Return [X, Y] of the center of cell containing provided text 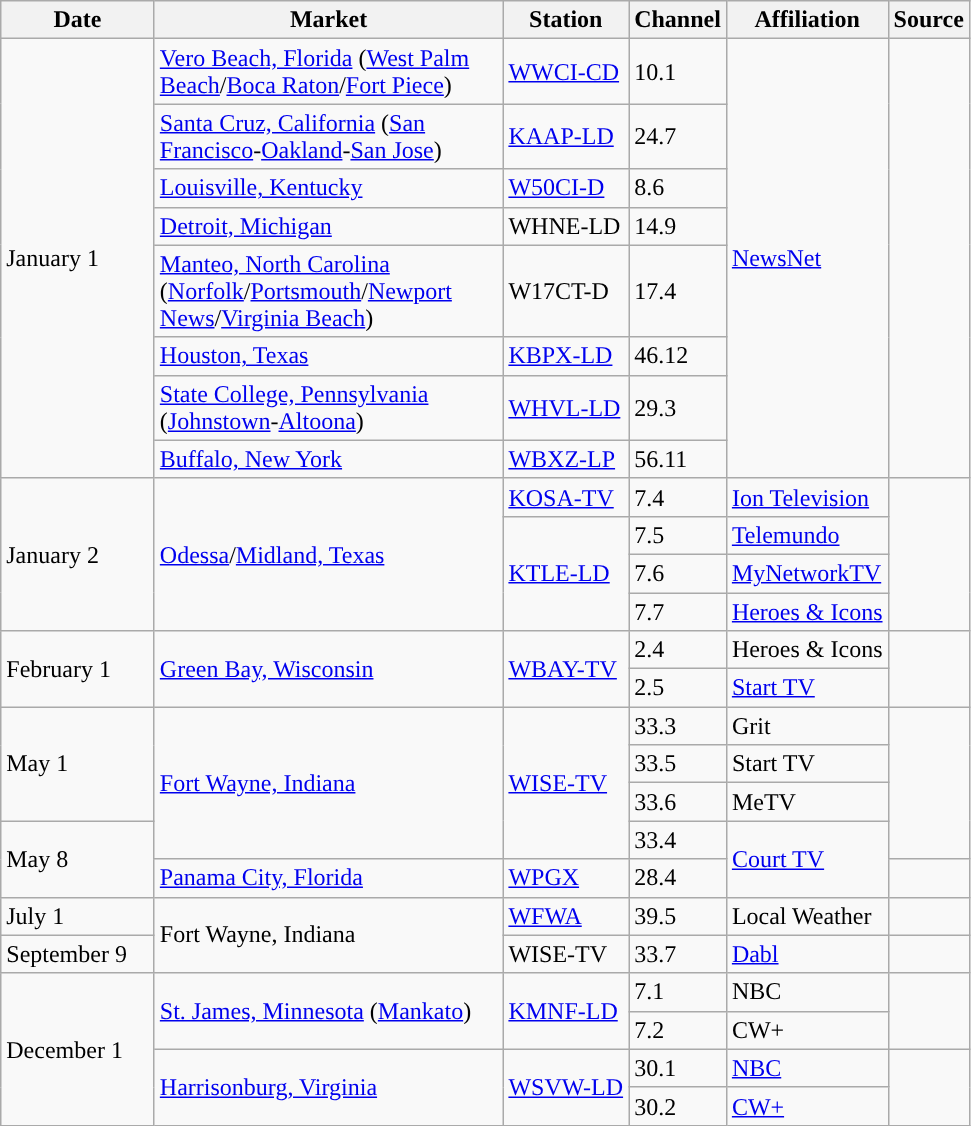
Odessa/Midland, Texas [328, 554]
2.4 [678, 650]
Vero Beach, Florida (West Palm Beach/Boca Raton/Fort Piece) [328, 72]
WHVL-LD [566, 408]
Channel [678, 20]
Market [328, 20]
14.9 [678, 226]
January 1 [78, 259]
State College, Pennsylvania (Johnstown-Altoona) [328, 408]
7.1 [678, 992]
24.7 [678, 136]
Station [566, 20]
MyNetworkTV [807, 573]
Harrisonburg, Virginia [328, 1087]
Telemundo [807, 535]
33.3 [678, 726]
Source [928, 20]
NewsNet [807, 259]
Date [78, 20]
7.2 [678, 1030]
33.7 [678, 954]
Panama City, Florida [328, 878]
May 8 [78, 859]
July 1 [78, 916]
Local Weather [807, 916]
30.1 [678, 1068]
WWCI-CD [566, 72]
WBAY-TV [566, 669]
MeTV [807, 802]
Houston, Texas [328, 356]
Dabl [807, 954]
KMNF-LD [566, 1011]
8.6 [678, 188]
7.4 [678, 497]
Affiliation [807, 20]
46.12 [678, 356]
May 1 [78, 764]
December 1 [78, 1049]
Manteo, North Carolina (Norfolk/Portsmouth/Newport News/Virginia Beach) [328, 291]
September 9 [78, 954]
Buffalo, New York [328, 459]
KOSA-TV [566, 497]
February 1 [78, 669]
33.5 [678, 764]
Louisville, Kentucky [328, 188]
28.4 [678, 878]
WPGX [566, 878]
January 2 [78, 554]
29.3 [678, 408]
Grit [807, 726]
Court TV [807, 859]
2.5 [678, 688]
Ion Television [807, 497]
W17CT-D [566, 291]
W50CI-D [566, 188]
7.5 [678, 535]
Green Bay, Wisconsin [328, 669]
33.4 [678, 840]
Santa Cruz, California (San Francisco-Oakland-San Jose) [328, 136]
30.2 [678, 1106]
KTLE-LD [566, 573]
KBPX-LD [566, 356]
WHNE-LD [566, 226]
7.7 [678, 611]
WFWA [566, 916]
KAAP-LD [566, 136]
WSVW-LD [566, 1087]
56.11 [678, 459]
St. James, Minnesota (Mankato) [328, 1011]
7.6 [678, 573]
10.1 [678, 72]
17.4 [678, 291]
33.6 [678, 802]
39.5 [678, 916]
Detroit, Michigan [328, 226]
WBXZ-LP [566, 459]
